Detect which cell encompasses the target text, then output its (X, Y) center coordinate. 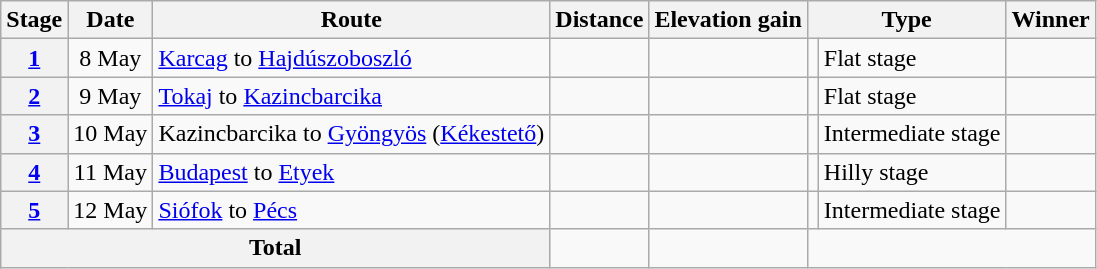
8 May (110, 58)
Winner (1050, 20)
3 (34, 134)
Type (906, 20)
Tokaj to Kazincbarcika (352, 96)
Distance (600, 20)
Stage (34, 20)
Siófok to Pécs (352, 210)
12 May (110, 210)
Elevation gain (728, 20)
Route (352, 20)
9 May (110, 96)
10 May (110, 134)
Kazincbarcika to Gyöngyös (Kékestető) (352, 134)
Total (276, 248)
4 (34, 172)
Date (110, 20)
11 May (110, 172)
5 (34, 210)
1 (34, 58)
2 (34, 96)
Hilly stage (912, 172)
Budapest to Etyek (352, 172)
Karcag to Hajdúszoboszló (352, 58)
